Scan for the cell matching the given text and deliver its (x, y) coordinate at center. 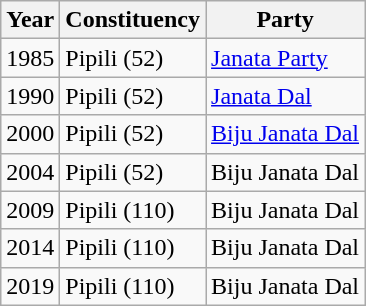
Constituency (133, 20)
Year (30, 20)
Janata Party (286, 58)
1990 (30, 96)
2014 (30, 248)
1985 (30, 58)
Janata Dal (286, 96)
Party (286, 20)
2004 (30, 172)
2009 (30, 210)
2019 (30, 286)
2000 (30, 134)
